Locate the cell with the specified text and output its [x, y] center coordinate. 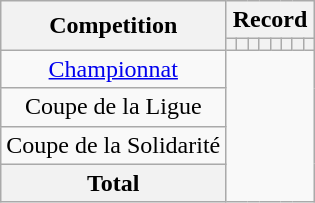
Championnat [114, 69]
Competition [114, 26]
Record [270, 20]
Total [114, 183]
Coupe de la Ligue [114, 107]
Coupe de la Solidarité [114, 145]
